Extract the [x, y] coordinate from the center of the cell holding the provided text.  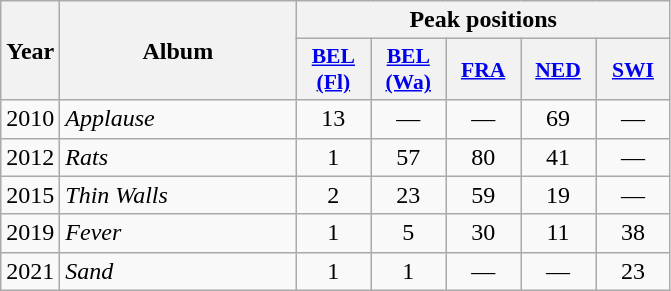
SWI [634, 70]
13 [334, 119]
30 [484, 233]
69 [558, 119]
BEL(Wa) [408, 70]
2 [334, 195]
NED [558, 70]
BEL(Fl) [334, 70]
Album [178, 50]
80 [484, 157]
2012 [30, 157]
2015 [30, 195]
57 [408, 157]
38 [634, 233]
Year [30, 50]
5 [408, 233]
2021 [30, 271]
Rats [178, 157]
Applause [178, 119]
59 [484, 195]
19 [558, 195]
2010 [30, 119]
Fever [178, 233]
2019 [30, 233]
Thin Walls [178, 195]
Peak positions [484, 20]
FRA [484, 70]
41 [558, 157]
11 [558, 233]
Sand [178, 271]
